Capture the cell that displays the provided text and extract its [x, y] central coordinate. 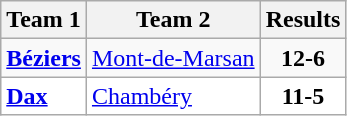
Mont-de-Marsan [173, 58]
12-6 [303, 58]
Dax [44, 96]
Chambéry [173, 96]
Team 2 [173, 20]
Béziers [44, 58]
Results [303, 20]
11-5 [303, 96]
Team 1 [44, 20]
